Extract the (x, y) coordinate from the center of the cell holding the provided text.  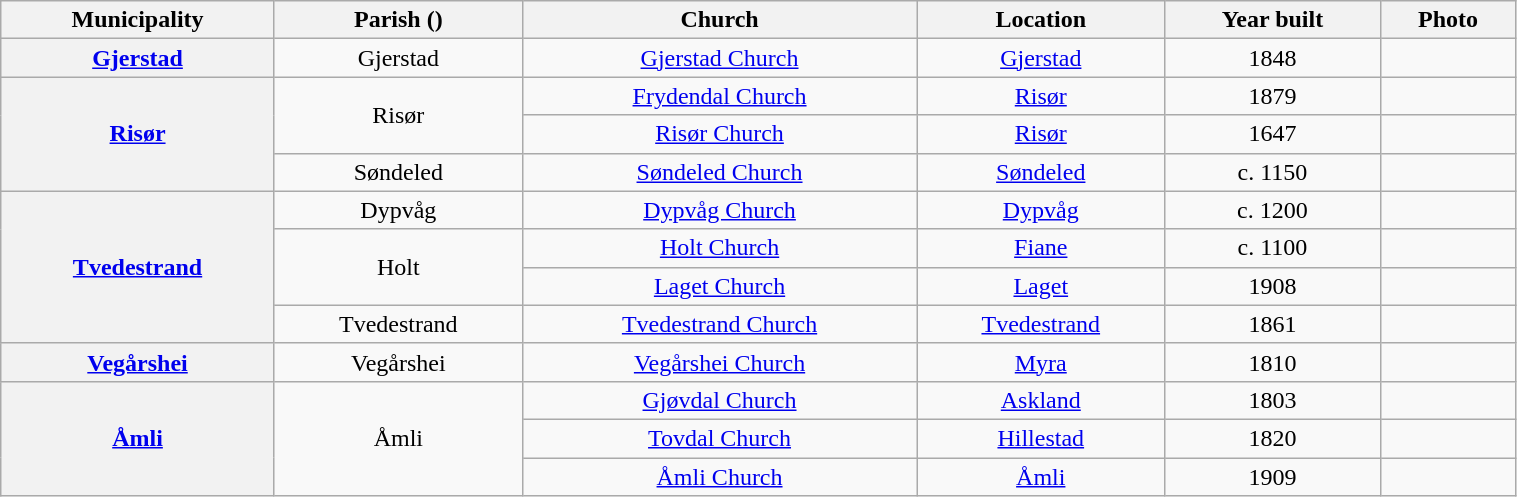
1803 (1272, 400)
c. 1100 (1272, 248)
Fiane (1041, 248)
1848 (1272, 58)
Laget Church (720, 286)
1909 (1272, 477)
Municipality (138, 20)
Risør Church (720, 134)
1908 (1272, 286)
Tvedestrand Church (720, 324)
Åmli Church (720, 477)
1820 (1272, 438)
Church (720, 20)
Dypvåg Church (720, 210)
c. 1200 (1272, 210)
Gjøvdal Church (720, 400)
Location (1041, 20)
Year built (1272, 20)
Photo (1448, 20)
1810 (1272, 362)
Frydendal Church (720, 96)
1647 (1272, 134)
1879 (1272, 96)
1861 (1272, 324)
Vegårshei Church (720, 362)
Parish () (398, 20)
Hillestad (1041, 438)
Gjerstad Church (720, 58)
c. 1150 (1272, 172)
Holt (398, 267)
Holt Church (720, 248)
Søndeled Church (720, 172)
Laget (1041, 286)
Askland (1041, 400)
Tovdal Church (720, 438)
Myra (1041, 362)
